For the text-containing cell, return its midpoint in [X, Y] coordinate format. 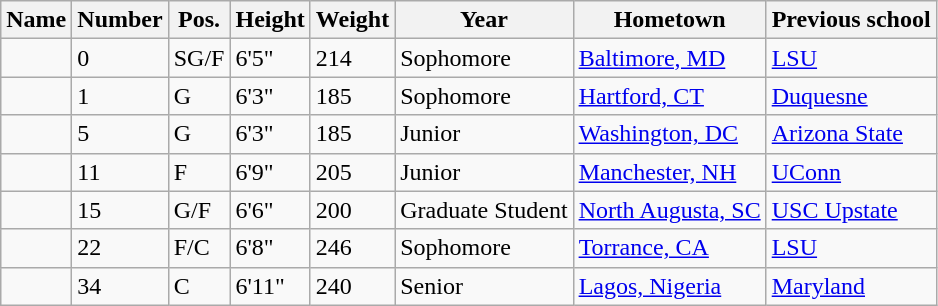
15 [120, 210]
Number [120, 20]
205 [352, 172]
Name [36, 20]
F/C [199, 248]
North Augusta, SC [670, 210]
Baltimore, MD [670, 58]
6'11" [270, 286]
11 [120, 172]
1 [120, 96]
6'9" [270, 172]
UConn [851, 172]
Maryland [851, 286]
Duquesne [851, 96]
USC Upstate [851, 210]
0 [120, 58]
34 [120, 286]
F [199, 172]
Hartford, CT [670, 96]
Senior [484, 286]
214 [352, 58]
Weight [352, 20]
SG/F [199, 58]
6'8" [270, 248]
Arizona State [851, 134]
6'5" [270, 58]
240 [352, 286]
C [199, 286]
Washington, DC [670, 134]
Pos. [199, 20]
22 [120, 248]
246 [352, 248]
G/F [199, 210]
Graduate Student [484, 210]
Previous school [851, 20]
Height [270, 20]
200 [352, 210]
Lagos, Nigeria [670, 286]
Manchester, NH [670, 172]
Hometown [670, 20]
Year [484, 20]
Torrance, CA [670, 248]
6'6" [270, 210]
5 [120, 134]
